Find where the given text appears and provide that cell's center as [X, Y] coordinate. 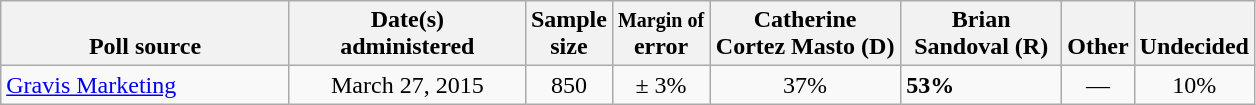
Gravis Marketing [146, 85]
850 [568, 85]
Samplesize [568, 34]
— [1098, 85]
10% [1194, 85]
± 3% [660, 85]
BrianSandoval (R) [982, 34]
CatherineCortez Masto (D) [806, 34]
Other [1098, 34]
March 27, 2015 [407, 85]
Date(s)administered [407, 34]
Undecided [1194, 34]
53% [982, 85]
37% [806, 85]
Margin oferror [660, 34]
Poll source [146, 34]
